Extract the (x, y) coordinate from the center of the cell holding the provided text.  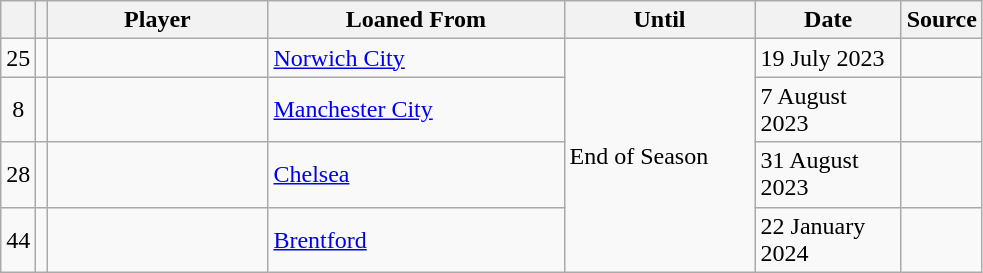
7 August 2023 (828, 110)
End of Season (660, 156)
Norwich City (416, 58)
Until (660, 20)
22 January 2024 (828, 240)
28 (18, 174)
25 (18, 58)
Loaned From (416, 20)
44 (18, 240)
8 (18, 110)
Player (158, 20)
Chelsea (416, 174)
Source (942, 20)
19 July 2023 (828, 58)
Manchester City (416, 110)
31 August 2023 (828, 174)
Brentford (416, 240)
Date (828, 20)
